Determine the (x, y) coordinate at the center of the cell enclosing the given text.  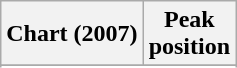
Chart (2007) (72, 34)
Peakposition (189, 34)
